Detect which cell encompasses the target text, then output its [x, y] center coordinate. 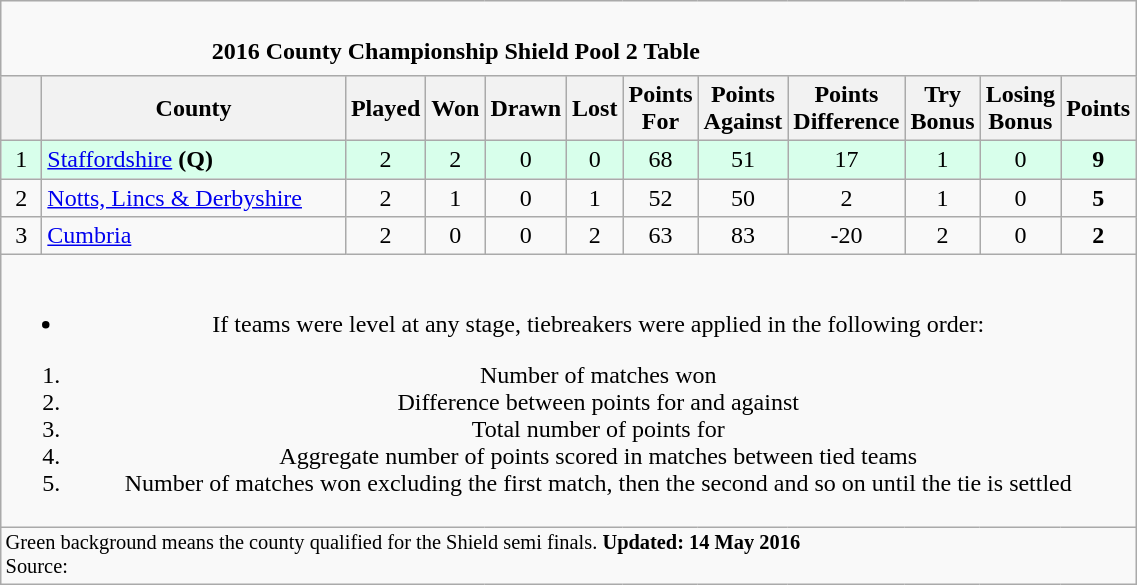
Green background means the county qualified for the Shield semi finals. Updated: 14 May 2016Source: [568, 556]
Points [1098, 108]
Lost [595, 108]
Drawn [526, 108]
County [194, 108]
Staffordshire (Q) [194, 159]
Losing Bonus [1020, 108]
Try Bonus [942, 108]
Played [385, 108]
-20 [846, 236]
63 [660, 236]
Points Against [743, 108]
83 [743, 236]
Notts, Lincs & Derbyshire [194, 197]
9 [1098, 159]
Cumbria [194, 236]
51 [743, 159]
Points For [660, 108]
3 [22, 236]
17 [846, 159]
Won [456, 108]
52 [660, 197]
68 [660, 159]
5 [1098, 197]
50 [743, 197]
Points Difference [846, 108]
